Identify which cell holds the provided text, then report its [X, Y] central coordinate. 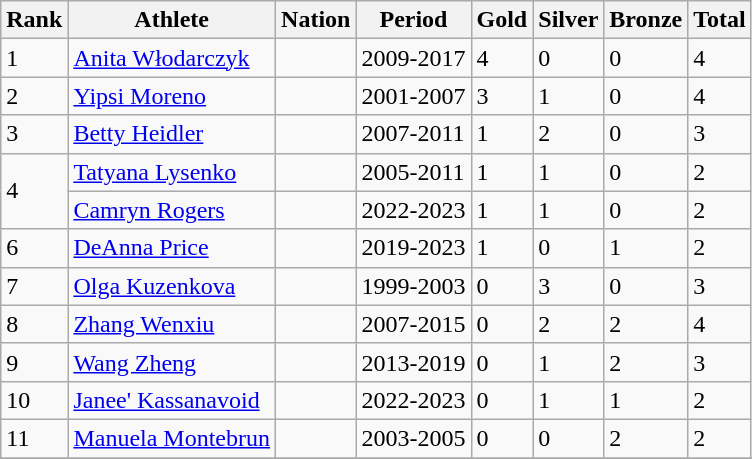
Anita Włodarczyk [172, 58]
2009-2017 [414, 58]
1999-2003 [414, 286]
2007-2015 [414, 324]
Camryn Rogers [172, 210]
Tatyana Lysenko [172, 172]
Total [720, 20]
Yipsi Moreno [172, 96]
Janee' Kassanavoid [172, 400]
Olga Kuzenkova [172, 286]
Bronze [646, 20]
Silver [568, 20]
Manuela Montebrun [172, 438]
Zhang Wenxiu [172, 324]
Nation [316, 20]
11 [34, 438]
DeAnna Price [172, 248]
2005-2011 [414, 172]
6 [34, 248]
2013-2019 [414, 362]
Wang Zheng [172, 362]
Rank [34, 20]
Athlete [172, 20]
Betty Heidler [172, 134]
Period [414, 20]
2001-2007 [414, 96]
Gold [502, 20]
10 [34, 400]
8 [34, 324]
2019-2023 [414, 248]
7 [34, 286]
2003-2005 [414, 438]
9 [34, 362]
2007-2011 [414, 134]
